Scan for the cell matching the given text and deliver its [x, y] coordinate at center. 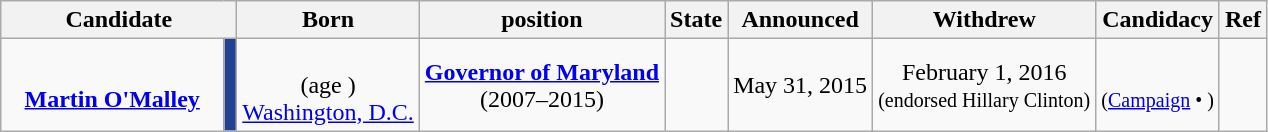
Withdrew [984, 20]
Candidate [119, 20]
February 1, 2016(endorsed Hillary Clinton) [984, 85]
Born [328, 20]
(age ) Washington, D.C. [328, 85]
position [542, 20]
State [696, 20]
Ref [1242, 20]
Candidacy [1158, 20]
Announced [800, 20]
(Campaign • ) [1158, 85]
Martin O'Malley [112, 85]
May 31, 2015 [800, 85]
Governor of Maryland (2007–2015) [542, 85]
